Return (x, y) of the center of cell containing provided text 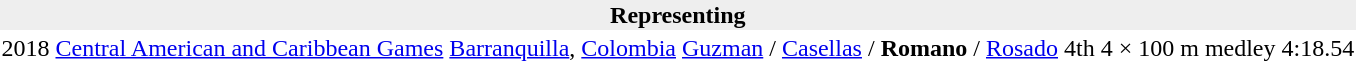
Representing (678, 15)
